Pinpoint the cell where the given text exists, returning its [X, Y] midpoint coordinate. 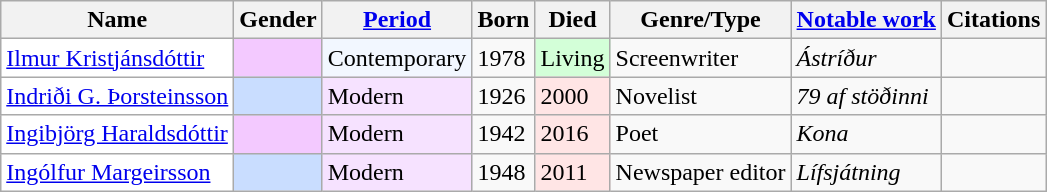
1948 [504, 172]
Died [572, 20]
Contemporary [397, 58]
1942 [504, 134]
Citations [993, 20]
2016 [572, 134]
Kona [866, 134]
Ilmur Kristjánsdóttir [118, 58]
Notable work [866, 20]
Ástríður [866, 58]
2011 [572, 172]
79 af stöðinni [866, 96]
Screenwriter [700, 58]
2000 [572, 96]
Newspaper editor [700, 172]
Name [118, 20]
Ingibjörg Haraldsdóttir [118, 134]
Lífsjátning [866, 172]
1978 [504, 58]
Living [572, 58]
Poet [700, 134]
Gender [278, 20]
Period [397, 20]
Novelist [700, 96]
Indriði G. Þorsteinsson [118, 96]
1926 [504, 96]
Genre/Type [700, 20]
Ingólfur Margeirsson [118, 172]
Born [504, 20]
